Return the [x, y] coordinate for the center point of the cell that contains the specified text.  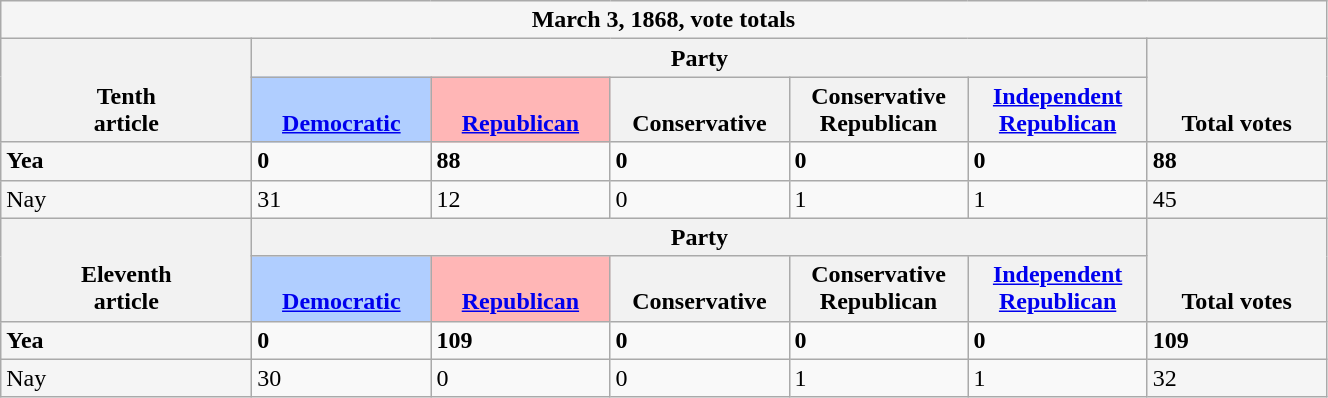
31 [342, 199]
Tentharticle [126, 90]
March 3, 1868, vote totals [664, 20]
45 [1236, 199]
30 [342, 378]
Eleventharticle [126, 270]
12 [520, 199]
32 [1236, 378]
